Determine the (x, y) coordinate at the center of the cell enclosing the given text.  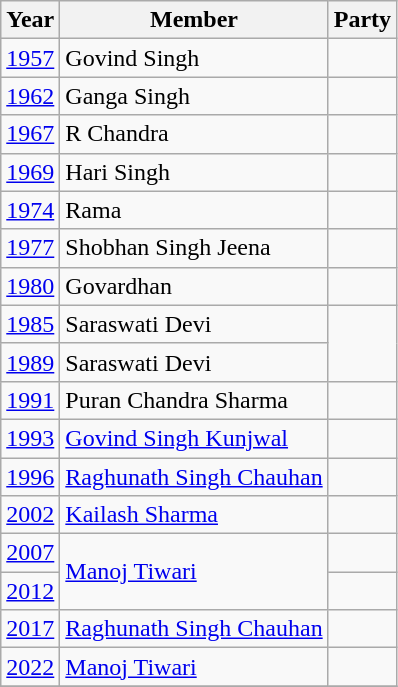
2017 (30, 629)
1980 (30, 286)
1977 (30, 248)
1957 (30, 58)
Hari Singh (194, 172)
Ganga Singh (194, 96)
Kailash Sharma (194, 515)
Rama (194, 210)
Govind Singh Kunjwal (194, 438)
Govind Singh (194, 58)
2007 (30, 553)
1969 (30, 172)
Shobhan Singh Jeena (194, 248)
Member (194, 20)
1967 (30, 134)
Govardhan (194, 286)
1989 (30, 362)
1962 (30, 96)
Party (362, 20)
1974 (30, 210)
1993 (30, 438)
Year (30, 20)
1985 (30, 324)
R Chandra (194, 134)
2022 (30, 667)
2002 (30, 515)
1996 (30, 477)
Puran Chandra Sharma (194, 400)
1991 (30, 400)
2012 (30, 591)
